For the text-containing cell, return its midpoint in (x, y) coordinate format. 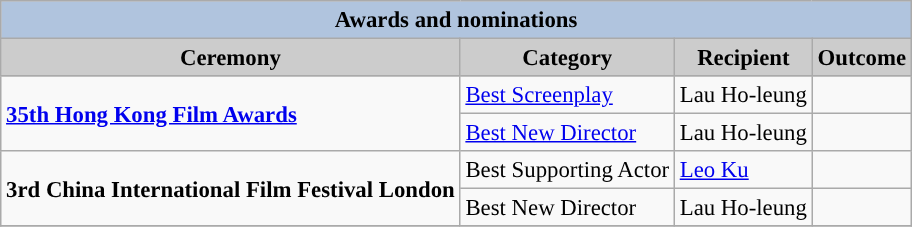
Ceremony (230, 58)
Awards and nominations (456, 20)
Leo Ku (743, 170)
3rd China International Film Festival London (230, 188)
Recipient (743, 58)
Best Screenplay (567, 95)
Category (567, 58)
Outcome (862, 58)
35th Hong Kong Film Awards (230, 114)
Best Supporting Actor (567, 170)
